Extract the (x, y) coordinate from the center of the cell holding the provided text.  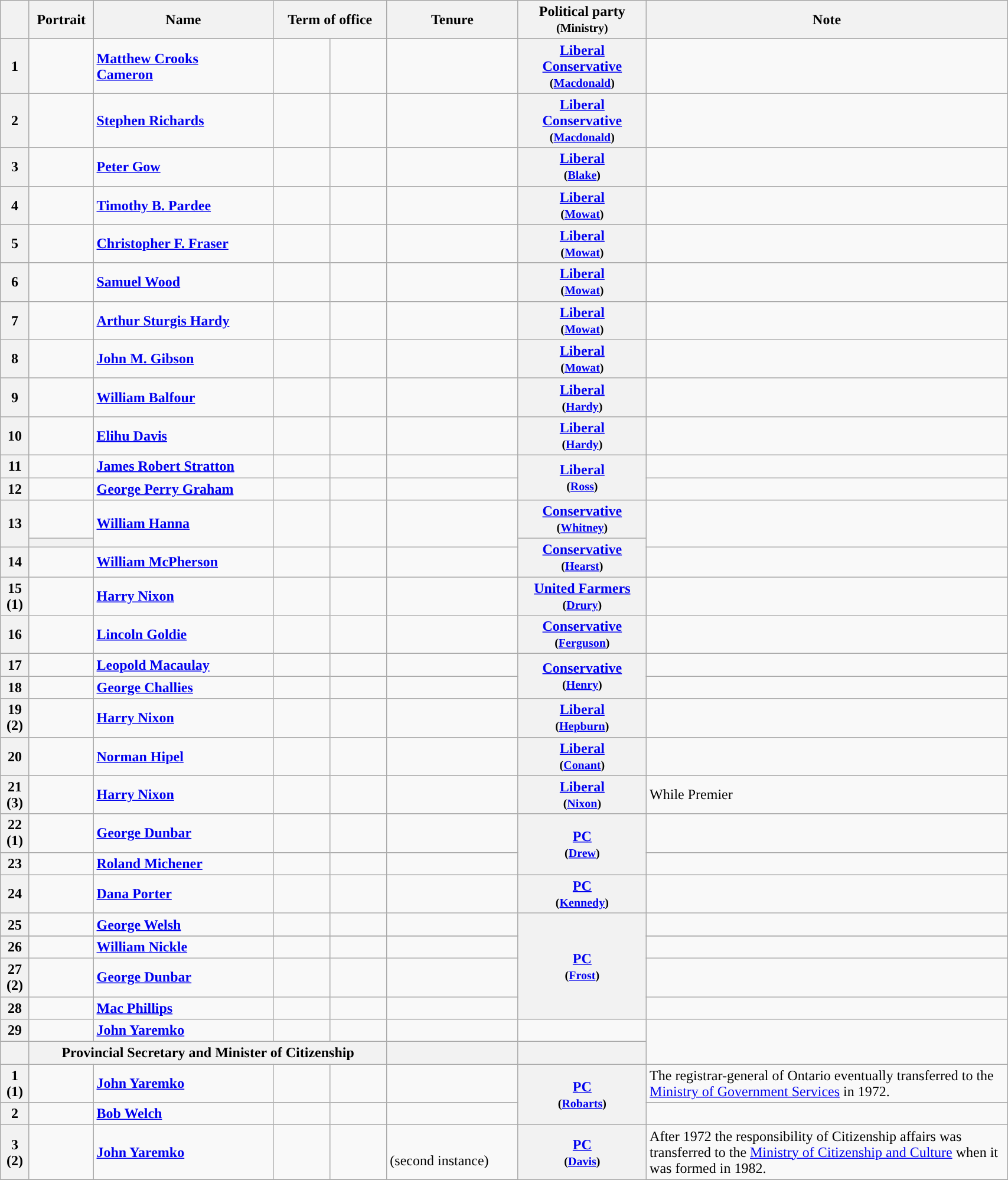
Provincial Secretary and Minister of Citizenship (208, 1053)
4 (15, 206)
The registrar-general of Ontario eventually transferred to the Ministry of Government Services in 1972. (827, 1083)
Portrait (61, 20)
George Welsh (183, 924)
11 (15, 466)
While Premier (827, 795)
29 (15, 1031)
William Hanna (183, 524)
William Nickle (183, 947)
Conservative(Ferguson) (582, 634)
14 (15, 562)
Dana Porter (183, 894)
15 (1) (15, 596)
Elihu Davis (183, 436)
Stephen Richards (183, 120)
William Balfour (183, 397)
Peter Gow (183, 167)
25 (15, 924)
21 (3) (15, 795)
Note (827, 20)
9 (15, 397)
27 (2) (15, 977)
Term of office (330, 20)
Christopher F. Fraser (183, 243)
10 (15, 436)
23 (15, 863)
Tenure (452, 20)
3 (15, 167)
PC(Frost) (582, 966)
3 (2) (15, 1152)
26 (15, 947)
James Robert Stratton (183, 466)
PC(Robarts) (582, 1095)
18 (15, 687)
1 (15, 66)
John M. Gibson (183, 359)
Roland Michener (183, 863)
Name (183, 20)
Mac Phillips (183, 1008)
(second instance) (452, 1152)
Norman Hipel (183, 756)
Samuel Wood (183, 282)
Liberal(Hepburn) (582, 718)
PC(Kennedy) (582, 894)
George Challies (183, 687)
Liberal(Conant) (582, 756)
Conservative(Hearst) (582, 558)
Arthur Sturgis Hardy (183, 320)
13 (15, 524)
United Farmers(Drury) (582, 596)
17 (15, 665)
PC(Davis) (582, 1152)
5 (15, 243)
Conservative(Henry) (582, 676)
12 (15, 488)
7 (15, 320)
After 1972 the responsibility of Citizenship affairs was transferred to the Ministry of Citizenship and Culture when it was formed in 1982. (827, 1152)
16 (15, 634)
24 (15, 894)
19 (2) (15, 718)
Conservative(Whitney) (582, 520)
Liberal(Blake) (582, 167)
Leopold Macaulay (183, 665)
Lincoln Goldie (183, 634)
20 (15, 756)
Matthew Crooks Cameron (183, 66)
Bob Welch (183, 1114)
28 (15, 1008)
6 (15, 282)
1 (1) (15, 1083)
Liberal(Ross) (582, 477)
Liberal(Nixon) (582, 795)
Timothy B. Pardee (183, 206)
22 (1) (15, 833)
William McPherson (183, 562)
Political party(Ministry) (582, 20)
George Perry Graham (183, 488)
8 (15, 359)
PC(Drew) (582, 845)
